Extract the (x, y) coordinate from the center of the cell holding the provided text.  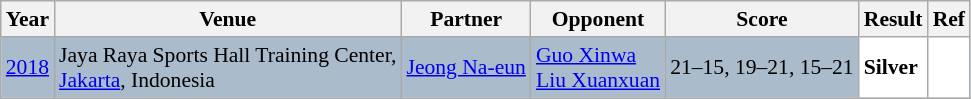
Score (762, 19)
Result (894, 19)
Opponent (598, 19)
Year (28, 19)
Guo Xinwa Liu Xuanxuan (598, 68)
Jaya Raya Sports Hall Training Center,Jakarta, Indonesia (228, 68)
Silver (894, 68)
2018 (28, 68)
Ref (949, 19)
Jeong Na-eun (466, 68)
Partner (466, 19)
21–15, 19–21, 15–21 (762, 68)
Venue (228, 19)
